Output the [x, y] coordinate of the center of the cell containing the given text.  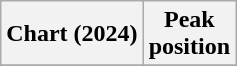
Peakposition [189, 34]
Chart (2024) [72, 34]
